Scan for the cell matching the given text and deliver its (X, Y) coordinate at center. 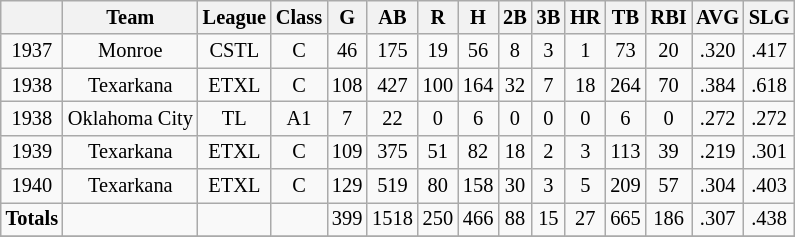
100 (438, 85)
.304 (718, 186)
5 (585, 186)
519 (392, 186)
2B (514, 17)
113 (625, 152)
.384 (718, 85)
27 (585, 219)
.618 (769, 85)
.438 (769, 219)
32 (514, 85)
39 (669, 152)
250 (438, 219)
RBI (669, 17)
19 (438, 51)
8 (514, 51)
427 (392, 85)
264 (625, 85)
2 (548, 152)
Team (130, 17)
CSTL (234, 51)
164 (478, 85)
30 (514, 186)
.219 (718, 152)
1937 (32, 51)
.320 (718, 51)
1940 (32, 186)
15 (548, 219)
.403 (769, 186)
.301 (769, 152)
1939 (32, 152)
League (234, 17)
3B (548, 17)
129 (347, 186)
57 (669, 186)
SLG (769, 17)
1518 (392, 219)
TL (234, 118)
56 (478, 51)
80 (438, 186)
186 (669, 219)
375 (392, 152)
Oklahoma City (130, 118)
73 (625, 51)
70 (669, 85)
AB (392, 17)
H (478, 17)
.417 (769, 51)
Totals (32, 219)
399 (347, 219)
HR (585, 17)
51 (438, 152)
22 (392, 118)
175 (392, 51)
109 (347, 152)
G (347, 17)
20 (669, 51)
82 (478, 152)
108 (347, 85)
R (438, 17)
466 (478, 219)
A1 (299, 118)
TB (625, 17)
46 (347, 51)
209 (625, 186)
1 (585, 51)
.307 (718, 219)
AVG (718, 17)
Class (299, 17)
Monroe (130, 51)
158 (478, 186)
88 (514, 219)
665 (625, 219)
